Scan for the cell matching the given text and deliver its (X, Y) coordinate at center. 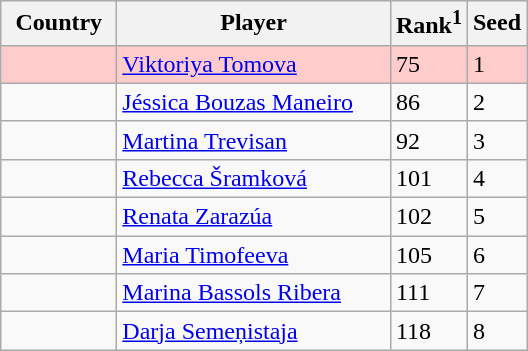
Jéssica Bouzas Maneiro (254, 102)
Player (254, 24)
101 (428, 178)
Viktoriya Tomova (254, 64)
Rebecca Šramková (254, 178)
2 (496, 102)
Martina Trevisan (254, 140)
6 (496, 255)
105 (428, 255)
Darja Semeņistaja (254, 331)
3 (496, 140)
7 (496, 293)
86 (428, 102)
4 (496, 178)
1 (496, 64)
111 (428, 293)
Marina Bassols Ribera (254, 293)
Rank1 (428, 24)
118 (428, 331)
92 (428, 140)
8 (496, 331)
75 (428, 64)
Seed (496, 24)
5 (496, 217)
Renata Zarazúa (254, 217)
102 (428, 217)
Country (59, 24)
Maria Timofeeva (254, 255)
